Detect which cell encompasses the target text, then output its (X, Y) center coordinate. 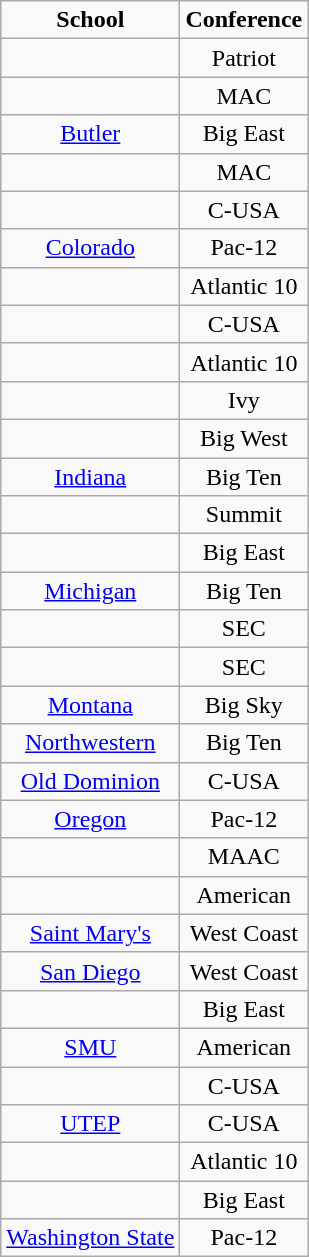
Big West (244, 438)
San Diego (90, 971)
Ivy (244, 400)
Patriot (244, 58)
Montana (90, 705)
Summit (244, 515)
Conference (244, 20)
Saint Mary's (90, 933)
Northwestern (90, 743)
Old Dominion (90, 781)
Michigan (90, 591)
UTEP (90, 1124)
Indiana (90, 477)
Colorado (90, 248)
Washington State (90, 1238)
SMU (90, 1047)
Oregon (90, 819)
School (90, 20)
MAAC (244, 857)
Butler (90, 134)
Big Sky (244, 705)
